Output the (X, Y) coordinate of the center of the cell containing the given text.  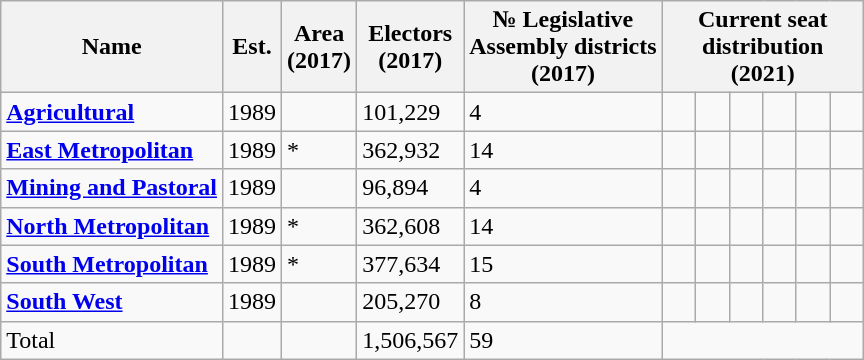
96,894 (410, 188)
№ Legislative Assembly districts (2017) (563, 47)
Electors (2017) (410, 47)
59 (563, 340)
East Metropolitan (112, 150)
South Metropolitan (112, 264)
Est. (252, 47)
Current seat distribution (2021) (762, 47)
205,270 (410, 302)
Name (112, 47)
8 (563, 302)
Mining and Pastoral (112, 188)
362,608 (410, 226)
South West (112, 302)
Area(2017) (320, 47)
101,229 (410, 112)
1,506,567 (410, 340)
Agricultural (112, 112)
North Metropolitan (112, 226)
377,634 (410, 264)
15 (563, 264)
362,932 (410, 150)
Total (112, 340)
